From the cell containing the given text, extract its center point as (x, y) coordinate. 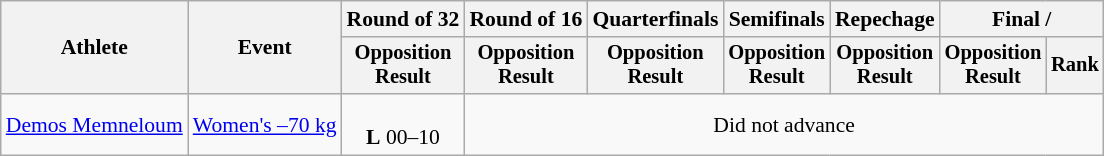
Quarterfinals (655, 19)
L 00–10 (404, 124)
Women's –70 kg (265, 124)
Round of 32 (404, 19)
Demos Memneloum (94, 124)
Repechage (885, 19)
Event (265, 48)
Rank (1075, 66)
Semifinals (776, 19)
Final / (1022, 19)
Round of 16 (526, 19)
Athlete (94, 48)
Did not advance (784, 124)
